From the cell containing the given text, extract its center point as (x, y) coordinate. 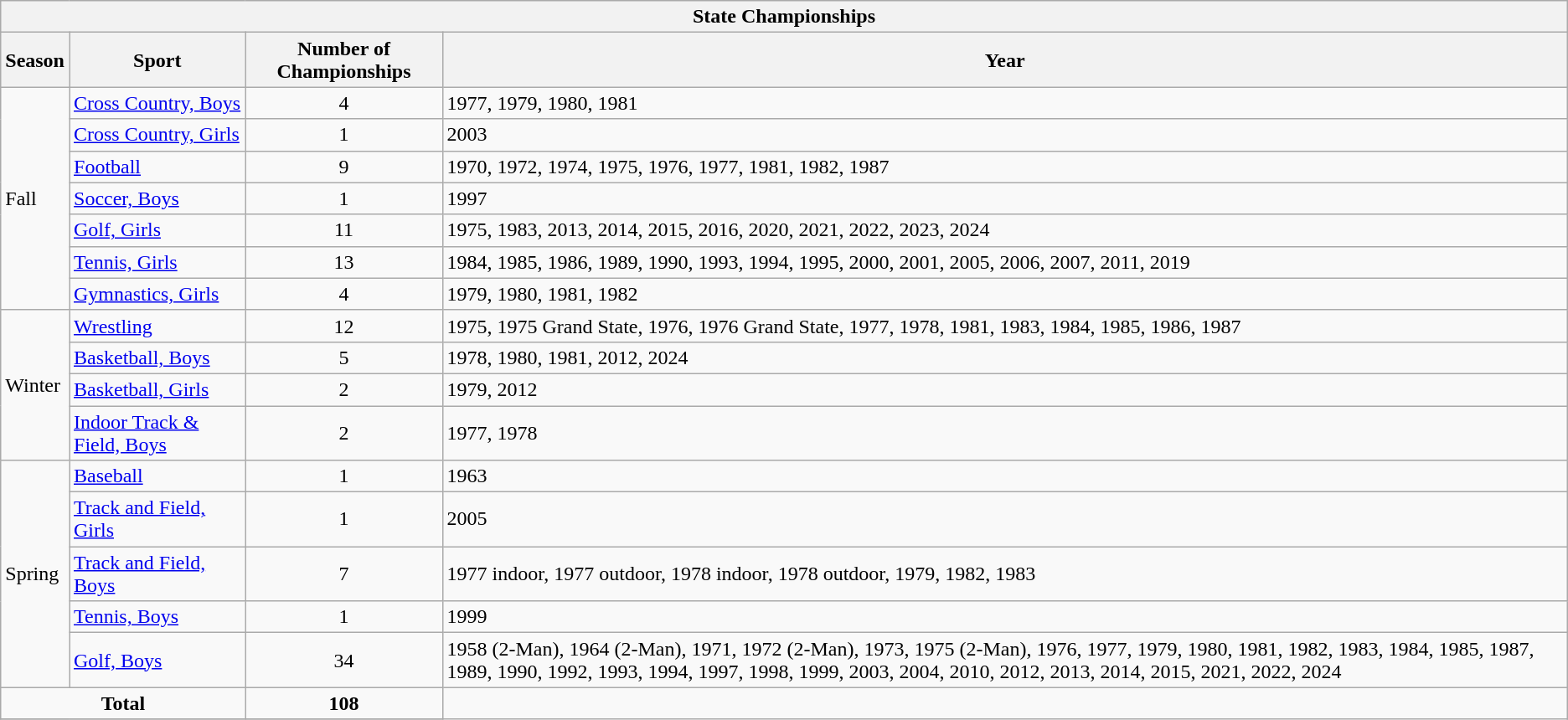
Cross Country, Girls (157, 135)
11 (343, 230)
1978, 1980, 1981, 2012, 2024 (1005, 357)
Year (1005, 60)
Spring (35, 574)
1963 (1005, 476)
1975, 1983, 2013, 2014, 2015, 2016, 2020, 2021, 2022, 2023, 2024 (1005, 230)
Football (157, 167)
Track and Field, Girls (157, 519)
Golf, Boys (157, 660)
State Championships (784, 17)
12 (343, 326)
1979, 1980, 1981, 1982 (1005, 294)
Total (123, 703)
Fall (35, 198)
Gymnastics, Girls (157, 294)
Number of Championships (343, 60)
Wrestling (157, 326)
7 (343, 574)
108 (343, 703)
2005 (1005, 519)
1970, 1972, 1974, 1975, 1976, 1977, 1981, 1982, 1987 (1005, 167)
1979, 2012 (1005, 389)
1984, 1985, 1986, 1989, 1990, 1993, 1994, 1995, 2000, 2001, 2005, 2006, 2007, 2011, 2019 (1005, 262)
Golf, Girls (157, 230)
Sport (157, 60)
1999 (1005, 617)
2003 (1005, 135)
Cross Country, Boys (157, 103)
34 (343, 660)
9 (343, 167)
Winter (35, 385)
Baseball (157, 476)
1975, 1975 Grand State, 1976, 1976 Grand State, 1977, 1978, 1981, 1983, 1984, 1985, 1986, 1987 (1005, 326)
1977 indoor, 1977 outdoor, 1978 indoor, 1978 outdoor, 1979, 1982, 1983 (1005, 574)
Season (35, 60)
Basketball, Girls (157, 389)
Basketball, Boys (157, 357)
13 (343, 262)
Tennis, Boys (157, 617)
Tennis, Girls (157, 262)
Track and Field, Boys (157, 574)
1977, 1979, 1980, 1981 (1005, 103)
1997 (1005, 198)
Soccer, Boys (157, 198)
1977, 1978 (1005, 432)
5 (343, 357)
Indoor Track & Field, Boys (157, 432)
